Determine the [X, Y] coordinate at the center of the cell enclosing the given text.  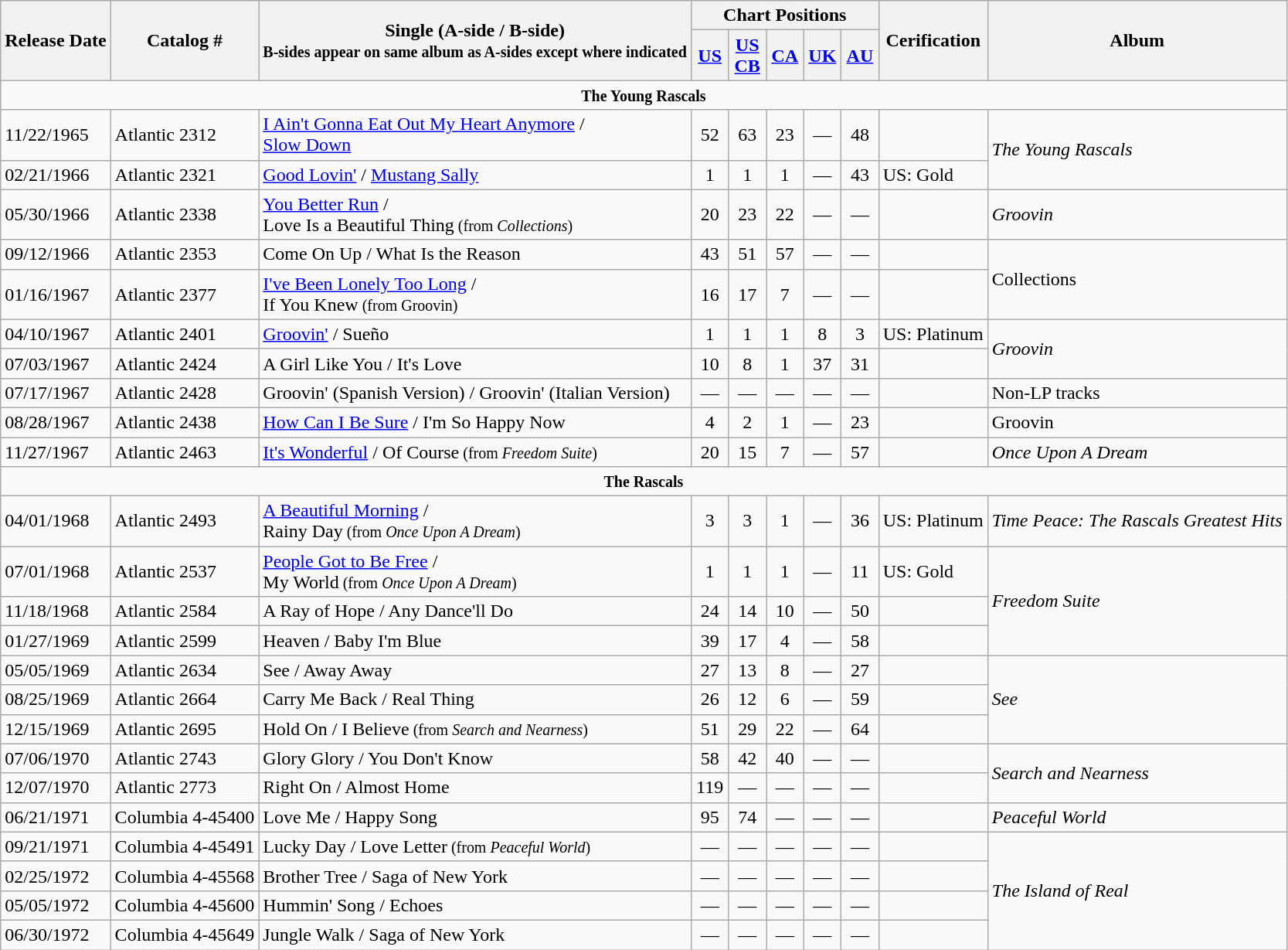
Atlantic 2743 [185, 758]
A Girl Like You / It's Love [475, 363]
Right On / Almost Home [475, 788]
Groovin' / Sueño [475, 334]
Atlantic 2773 [185, 788]
Columbia 4-45491 [185, 846]
Atlantic 2438 [185, 422]
63 [748, 134]
06/30/1972 [56, 935]
Atlantic 2424 [185, 363]
52 [709, 134]
05/30/1966 [56, 215]
04/01/1968 [56, 521]
Collections [1137, 280]
95 [709, 817]
Time Peace: The Rascals Greatest Hits [1137, 521]
36 [861, 521]
31 [861, 363]
11/27/1967 [56, 452]
Release Date [56, 40]
Album [1137, 40]
Atlantic 2537 [185, 572]
The Island of Real [1137, 890]
The Rascals [644, 482]
29 [748, 729]
A Ray of Hope / Any Dance'll Do [475, 611]
Come On Up / What Is the Reason [475, 254]
I Ain't Gonna Eat Out My Heart Anymore / Slow Down [475, 134]
Atlantic 2695 [185, 729]
Search and Nearness [1137, 773]
07/01/1968 [56, 572]
Atlantic 2312 [185, 134]
09/12/1966 [56, 254]
Freedom Suite [1137, 601]
Atlantic 2338 [185, 215]
01/16/1967 [56, 294]
See / Away Away [475, 670]
12 [748, 700]
Groovin' (Spanish Version) / Groovin' (Italian Version) [475, 393]
Atlantic 2377 [185, 294]
11 [861, 572]
24 [709, 611]
07/17/1967 [56, 393]
02/21/1966 [56, 175]
Atlantic 2353 [185, 254]
12/07/1970 [56, 788]
Love Me / Happy Song [475, 817]
01/27/1969 [56, 641]
You Better Run / Love Is a Beautiful Thing (from Collections) [475, 215]
Columbia 4-45600 [185, 905]
How Can I Be Sure / I'm So Happy Now [475, 422]
Once Upon A Dream [1137, 452]
Atlantic 2664 [185, 700]
14 [748, 611]
Atlantic 2428 [185, 393]
16 [709, 294]
I've Been Lonely Too Long / If You Knew (from Groovin) [475, 294]
Heaven / Baby I'm Blue [475, 641]
AU [861, 56]
UK [822, 56]
Hummin' Song / Echoes [475, 905]
08/25/1969 [56, 700]
74 [748, 817]
48 [861, 134]
It's Wonderful / Of Course (from Freedom Suite) [475, 452]
06/21/1971 [56, 817]
02/25/1972 [56, 876]
Catalog # [185, 40]
37 [822, 363]
People Got to Be Free / My World (from Once Upon A Dream) [475, 572]
119 [709, 788]
US [709, 56]
11/18/1968 [56, 611]
11/22/1965 [56, 134]
Chart Positions [785, 15]
A Beautiful Morning / Rainy Day (from Once Upon A Dream) [475, 521]
Peaceful World [1137, 817]
Atlantic 2401 [185, 334]
15 [748, 452]
05/05/1969 [56, 670]
50 [861, 611]
2 [748, 422]
07/03/1967 [56, 363]
26 [709, 700]
Carry Me Back / Real Thing [475, 700]
Cerification [933, 40]
Columbia 4-45649 [185, 935]
04/10/1967 [56, 334]
Atlantic 2463 [185, 452]
Columbia 4-45568 [185, 876]
USCB [748, 56]
42 [748, 758]
Non-LP tracks [1137, 393]
Good Lovin' / Mustang Sally [475, 175]
39 [709, 641]
CA [785, 56]
See [1137, 700]
64 [861, 729]
Atlantic 2634 [185, 670]
Atlantic 2599 [185, 641]
40 [785, 758]
Lucky Day / Love Letter (from Peaceful World) [475, 846]
13 [748, 670]
12/15/1969 [56, 729]
Single (A-side / B-side)B-sides appear on same album as A-sides except where indicated [475, 40]
05/05/1972 [56, 905]
Hold On / I Believe (from Search and Nearness) [475, 729]
Glory Glory / You Don't Know [475, 758]
Atlantic 2493 [185, 521]
Atlantic 2584 [185, 611]
6 [785, 700]
09/21/1971 [56, 846]
08/28/1967 [56, 422]
59 [861, 700]
Jungle Walk / Saga of New York [475, 935]
Columbia 4-45400 [185, 817]
Brother Tree / Saga of New York [475, 876]
Atlantic 2321 [185, 175]
07/06/1970 [56, 758]
